For the text-containing cell, return its midpoint in [X, Y] coordinate format. 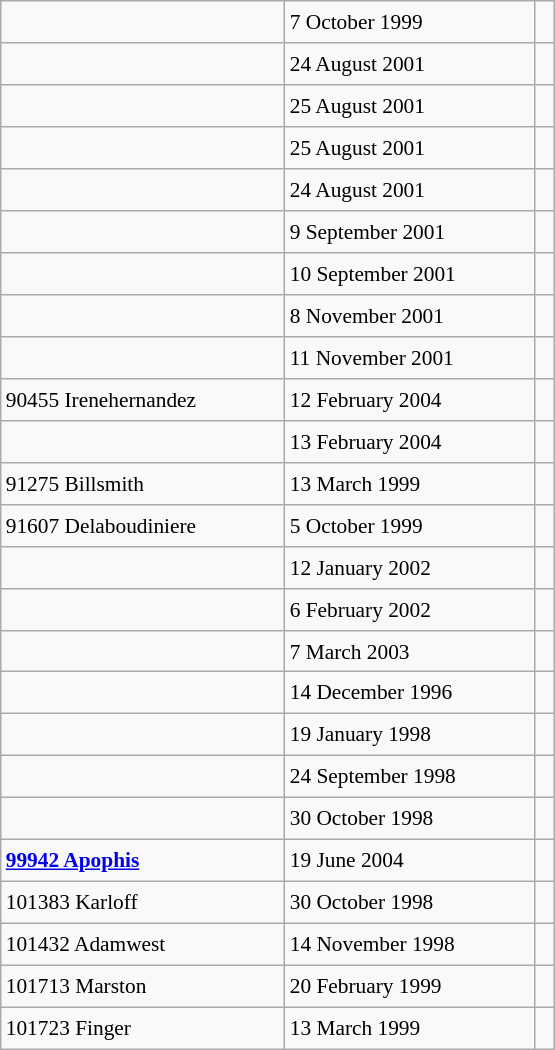
13 February 2004 [410, 441]
19 January 1998 [410, 735]
9 September 2001 [410, 232]
99942 Apophis [143, 861]
24 September 1998 [410, 777]
91275 Billsmith [143, 483]
101432 Adamwest [143, 945]
20 February 1999 [410, 986]
101713 Marston [143, 986]
11 November 2001 [410, 358]
7 October 1999 [410, 22]
12 January 2002 [410, 567]
8 November 2001 [410, 316]
6 February 2002 [410, 609]
90455 Irenehernandez [143, 399]
91607 Delaboudiniere [143, 525]
12 February 2004 [410, 399]
10 September 2001 [410, 274]
7 March 2003 [410, 651]
101723 Finger [143, 1028]
19 June 2004 [410, 861]
14 November 1998 [410, 945]
101383 Karloff [143, 903]
14 December 1996 [410, 693]
5 October 1999 [410, 525]
